From the cell containing the given text, extract its center point as (X, Y) coordinate. 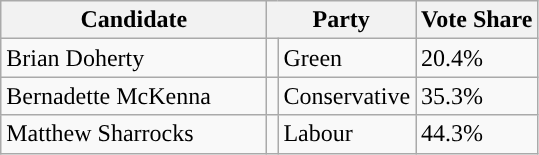
Brian Doherty (134, 58)
Bernadette McKenna (134, 96)
Vote Share (477, 20)
Matthew Sharrocks (134, 134)
Conservative (347, 96)
Green (347, 58)
Labour (347, 134)
Candidate (134, 20)
Party (342, 20)
20.4% (477, 58)
35.3% (477, 96)
44.3% (477, 134)
